Return (X, Y) of the center of cell containing provided text 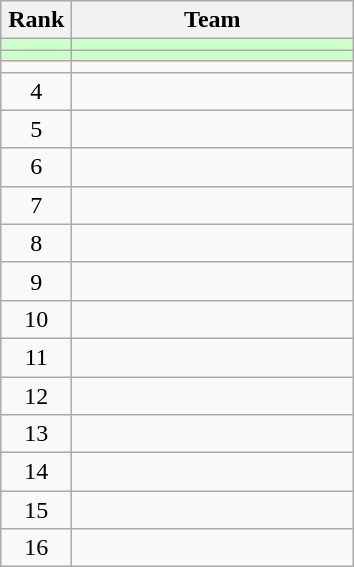
7 (36, 205)
11 (36, 357)
4 (36, 91)
9 (36, 281)
5 (36, 129)
10 (36, 319)
12 (36, 395)
15 (36, 510)
6 (36, 167)
Team (212, 20)
Rank (36, 20)
8 (36, 243)
13 (36, 434)
16 (36, 548)
14 (36, 472)
